Pinpoint the cell where the given text exists, returning its (X, Y) midpoint coordinate. 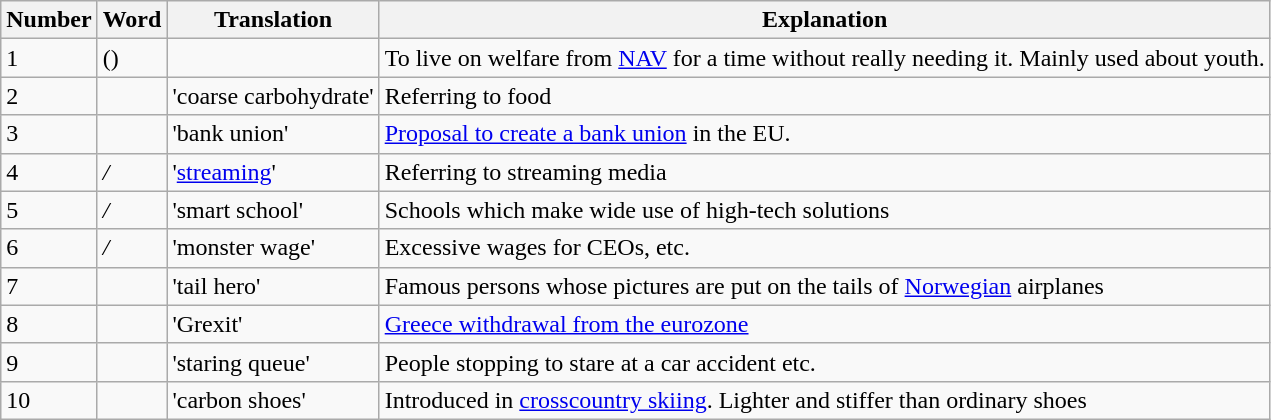
Proposal to create a bank union in the EU. (824, 134)
Number (49, 20)
'staring queue' (273, 362)
'monster wage' (273, 248)
6 (49, 248)
() (132, 58)
'tail hero' (273, 286)
'streaming' (273, 172)
8 (49, 324)
To live on welfare from NAV for a time without really needing it. Mainly used about youth. (824, 58)
'smart school' (273, 210)
Schools which make wide use of high-tech solutions (824, 210)
'bank union' (273, 134)
Famous persons whose pictures are put on the tails of Norwegian airplanes (824, 286)
2 (49, 96)
'Grexit' (273, 324)
1 (49, 58)
People stopping to stare at a car accident etc. (824, 362)
Word (132, 20)
7 (49, 286)
Referring to food (824, 96)
10 (49, 400)
5 (49, 210)
Translation (273, 20)
3 (49, 134)
Excessive wages for CEOs, etc. (824, 248)
Explanation (824, 20)
'carbon shoes' (273, 400)
Introduced in crosscountry skiing. Lighter and stiffer than ordinary shoes (824, 400)
Greece withdrawal from the eurozone (824, 324)
'coarse carbohydrate' (273, 96)
4 (49, 172)
Referring to streaming media (824, 172)
9 (49, 362)
